For the text-containing cell, return its midpoint in (X, Y) coordinate format. 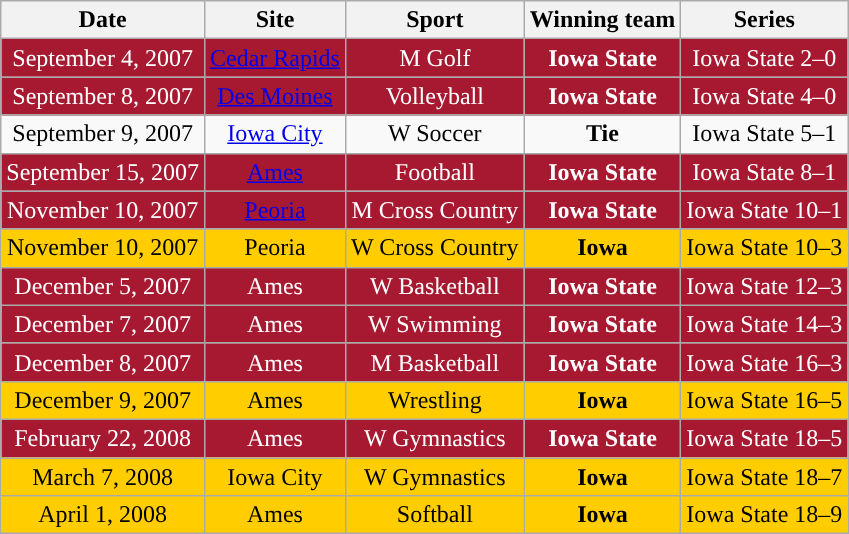
September 8, 2007 (103, 96)
December 8, 2007 (103, 362)
Des Moines (274, 96)
March 7, 2008 (103, 477)
February 22, 2008 (103, 438)
M Cross Country (434, 210)
December 9, 2007 (103, 400)
W Soccer (434, 134)
Football (434, 172)
Winning team (602, 20)
Wrestling (434, 400)
W Cross Country (434, 248)
W Basketball (434, 286)
Iowa State 18–5 (764, 438)
September 4, 2007 (103, 58)
Iowa State 16–5 (764, 400)
W Swimming (434, 324)
April 1, 2008 (103, 515)
Date (103, 20)
Iowa State 8–1 (764, 172)
December 7, 2007 (103, 324)
Site (274, 20)
Tie (602, 134)
Iowa State 2–0 (764, 58)
Cedar Rapids (274, 58)
Iowa State 18–9 (764, 515)
Iowa State 14–3 (764, 324)
Iowa State 10–3 (764, 248)
Volleyball (434, 96)
Sport (434, 20)
Iowa State 16–3 (764, 362)
Iowa State 10–1 (764, 210)
Series (764, 20)
M Golf (434, 58)
M Basketball (434, 362)
December 5, 2007 (103, 286)
Iowa State 12–3 (764, 286)
Softball (434, 515)
Iowa State 18–7 (764, 477)
Iowa State 5–1 (764, 134)
September 9, 2007 (103, 134)
September 15, 2007 (103, 172)
Iowa State 4–0 (764, 96)
